Detect which cell encompasses the target text, then output its (X, Y) center coordinate. 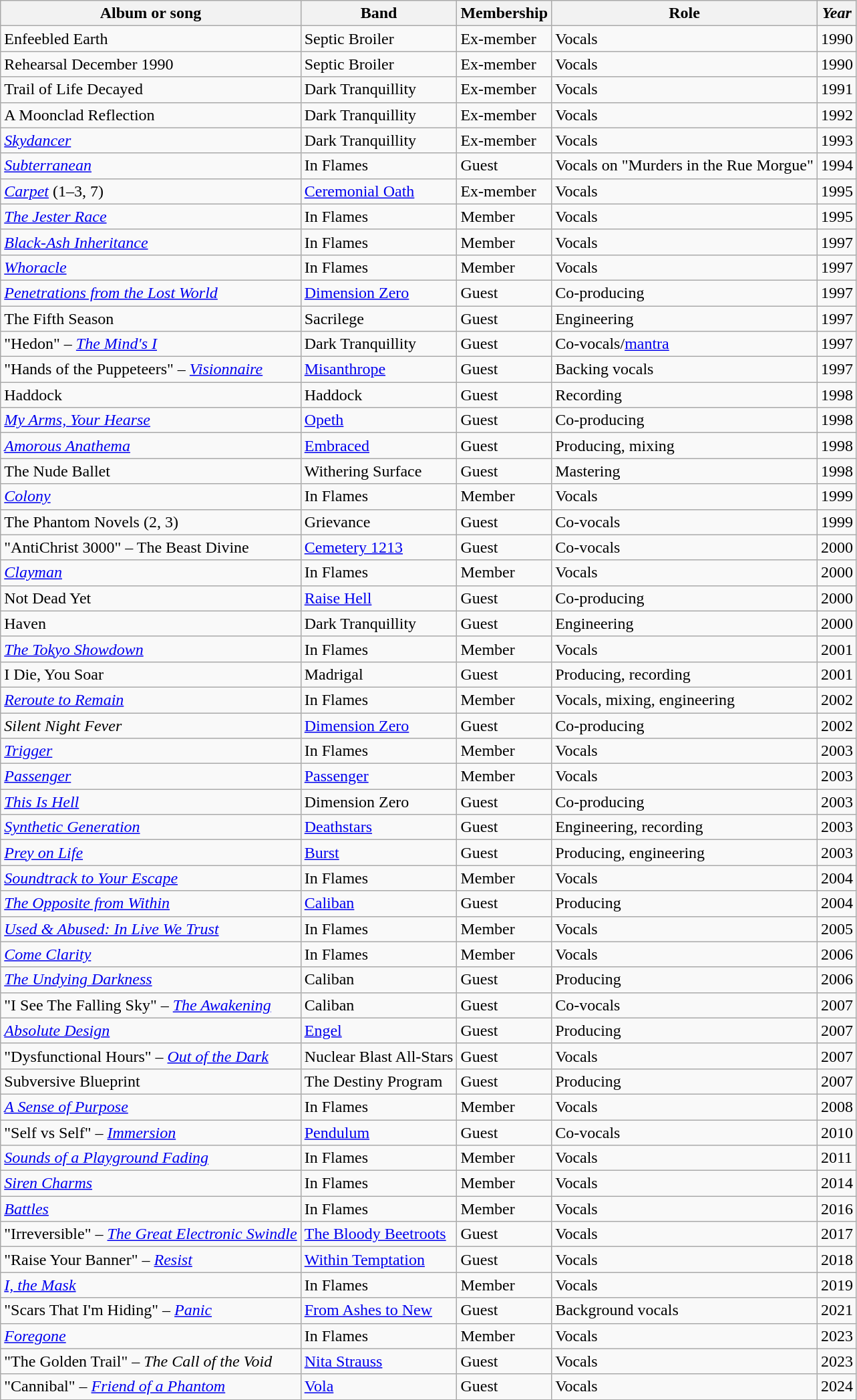
The Opposite from Within (151, 903)
2010 (836, 1133)
Grievance (379, 522)
The Fifth Season (151, 319)
"Self vs Self" – Immersion (151, 1133)
Year (836, 13)
Embraced (379, 446)
Trigger (151, 751)
Deathstars (379, 827)
Clayman (151, 573)
Prey on Life (151, 853)
2018 (836, 1260)
Absolute Design (151, 1030)
The Destiny Program (379, 1081)
Skydancer (151, 140)
Foregone (151, 1336)
Soundtrack to Your Escape (151, 878)
Vola (379, 1387)
2005 (836, 929)
Band (379, 13)
Black-Ash Inheritance (151, 242)
"Irreversible" – The Great Electronic Swindle (151, 1234)
Cemetery 1213 (379, 547)
2019 (836, 1285)
Co-vocals/mantra (685, 344)
Trail of Life Decayed (151, 90)
Opeth (379, 420)
Silent Night Fever (151, 725)
The Tokyo Showdown (151, 649)
The Phantom Novels (2, 3) (151, 522)
I Die, You Soar (151, 674)
Raise Hell (379, 598)
Engel (379, 1030)
Subterranean (151, 166)
Rehearsal December 1990 (151, 64)
"Raise Your Banner" – Resist (151, 1260)
Ceremonial Oath (379, 191)
Reroute to Remain (151, 700)
Not Dead Yet (151, 598)
Album or song (151, 13)
Amorous Anathema (151, 446)
1993 (836, 140)
Producing, mixing (685, 446)
"I See The Falling Sky" – The Awakening (151, 1005)
The Undying Darkness (151, 980)
Sacrilege (379, 319)
2021 (836, 1310)
Role (685, 13)
Colony (151, 497)
The Jester Race (151, 217)
2024 (836, 1387)
Membership (504, 13)
1992 (836, 115)
"Cannibal" – Friend of a Phantom (151, 1387)
From Ashes to New (379, 1310)
"Scars That I'm Hiding" – Panic (151, 1310)
Penetrations from the Lost World (151, 293)
Mastering (685, 471)
Synthetic Generation (151, 827)
Used & Abused: In Live We Trust (151, 929)
2008 (836, 1107)
Producing, engineering (685, 853)
Engineering, recording (685, 827)
Sounds of a Playground Fading (151, 1158)
Recording (685, 395)
"Hedon" – The Mind's I (151, 344)
Vocals on "Murders in the Rue Morgue" (685, 166)
Carpet (1–3, 7) (151, 191)
Misanthrope (379, 370)
The Bloody Beetroots (379, 1234)
"Hands of the Puppeteers" – Visionnaire (151, 370)
Within Temptation (379, 1260)
Producing, recording (685, 674)
Come Clarity (151, 954)
Background vocals (685, 1310)
A Moonclad Reflection (151, 115)
Pendulum (379, 1133)
1991 (836, 90)
"The Golden Trail" – The Call of the Void (151, 1361)
Enfeebled Earth (151, 39)
Battles (151, 1209)
1994 (836, 166)
Subversive Blueprint (151, 1081)
My Arms, Your Hearse (151, 420)
Whoracle (151, 267)
Burst (379, 853)
"AntiChrist 3000" – The Beast Divine (151, 547)
I, the Mask (151, 1285)
Backing vocals (685, 370)
Vocals, mixing, engineering (685, 700)
2016 (836, 1209)
2014 (836, 1183)
Withering Surface (379, 471)
"Dysfunctional Hours" – Out of the Dark (151, 1056)
Siren Charms (151, 1183)
2011 (836, 1158)
Haven (151, 623)
2017 (836, 1234)
A Sense of Purpose (151, 1107)
Nuclear Blast All-Stars (379, 1056)
This Is Hell (151, 802)
Madrigal (379, 674)
Nita Strauss (379, 1361)
The Nude Ballet (151, 471)
